Pinpoint the cell where the given text exists, returning its (x, y) midpoint coordinate. 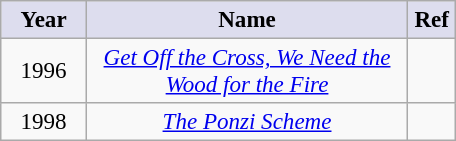
Year (44, 20)
1998 (44, 122)
Name (246, 20)
Get Off the Cross, We Need the Wood for the Fire (246, 70)
1996 (44, 70)
The Ponzi Scheme (246, 122)
Ref (432, 20)
